Identify which cell holds the provided text, then report its (x, y) central coordinate. 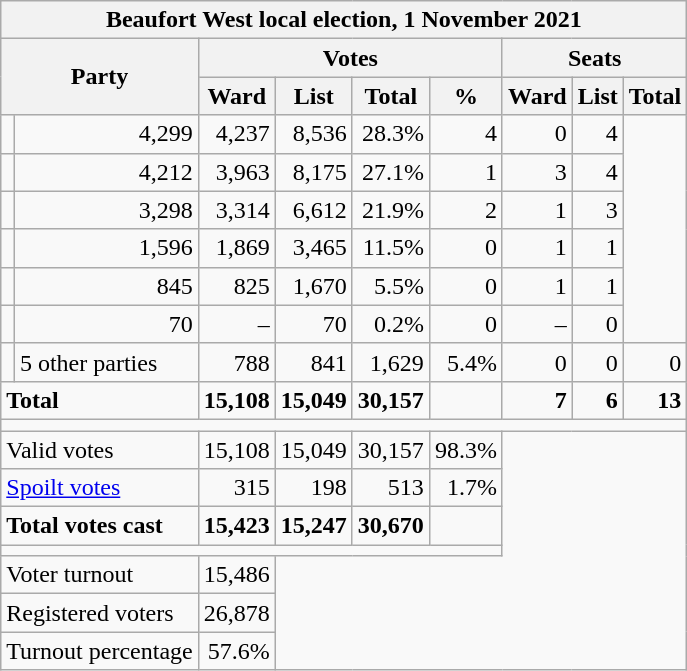
Party (100, 77)
6 (598, 400)
3,963 (236, 172)
8,175 (314, 172)
8,536 (314, 134)
98.3% (466, 449)
513 (390, 488)
11.5% (390, 248)
21.9% (390, 210)
Spoilt votes (100, 488)
0.2% (390, 324)
1.7% (466, 488)
15,247 (314, 526)
13 (655, 400)
1,869 (236, 248)
2 (466, 210)
5 other parties (106, 362)
4,212 (106, 172)
1,670 (314, 286)
28.3% (390, 134)
3,465 (314, 248)
27.1% (390, 172)
841 (314, 362)
Votes (350, 58)
Seats (594, 58)
7 (537, 400)
% (466, 96)
Voter turnout (100, 575)
1,629 (390, 362)
845 (106, 286)
Total votes cast (100, 526)
315 (236, 488)
26,878 (236, 613)
1,596 (106, 248)
5.4% (466, 362)
15,486 (236, 575)
57.6% (236, 651)
198 (314, 488)
Registered voters (100, 613)
Valid votes (100, 449)
788 (236, 362)
6,612 (314, 210)
3,314 (236, 210)
3,298 (106, 210)
Turnout percentage (100, 651)
4,299 (106, 134)
Beaufort West local election, 1 November 2021 (344, 20)
4,237 (236, 134)
5.5% (390, 286)
15,423 (236, 526)
30,670 (390, 526)
825 (236, 286)
